Scan for the cell matching the given text and deliver its (x, y) coordinate at center. 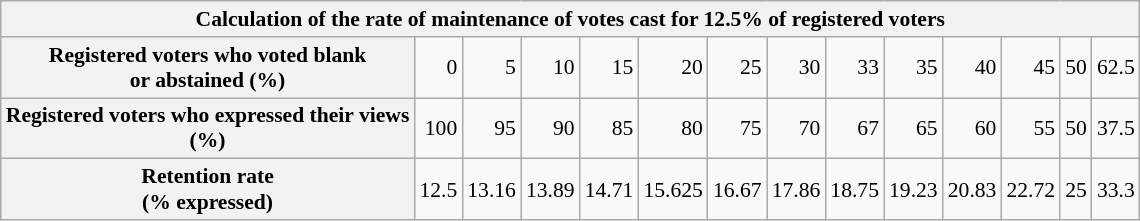
10 (550, 68)
5 (492, 68)
Registered voters who voted blankor abstained (%) (208, 68)
12.5 (438, 190)
14.71 (610, 190)
13.16 (492, 190)
20 (672, 68)
55 (1030, 128)
15.625 (672, 190)
0 (438, 68)
Registered voters who expressed their views(%) (208, 128)
70 (796, 128)
30 (796, 68)
Retention rate(% expressed) (208, 190)
100 (438, 128)
37.5 (1116, 128)
33 (854, 68)
80 (672, 128)
85 (610, 128)
95 (492, 128)
90 (550, 128)
45 (1030, 68)
75 (738, 128)
60 (972, 128)
17.86 (796, 190)
40 (972, 68)
16.67 (738, 190)
Calculation of the rate of maintenance of votes cast for 12.5% of registered voters (570, 19)
65 (914, 128)
19.23 (914, 190)
35 (914, 68)
20.83 (972, 190)
15 (610, 68)
22.72 (1030, 190)
67 (854, 128)
13.89 (550, 190)
33.3 (1116, 190)
18.75 (854, 190)
62.5 (1116, 68)
